Detect which cell encompasses the target text, then output its [x, y] center coordinate. 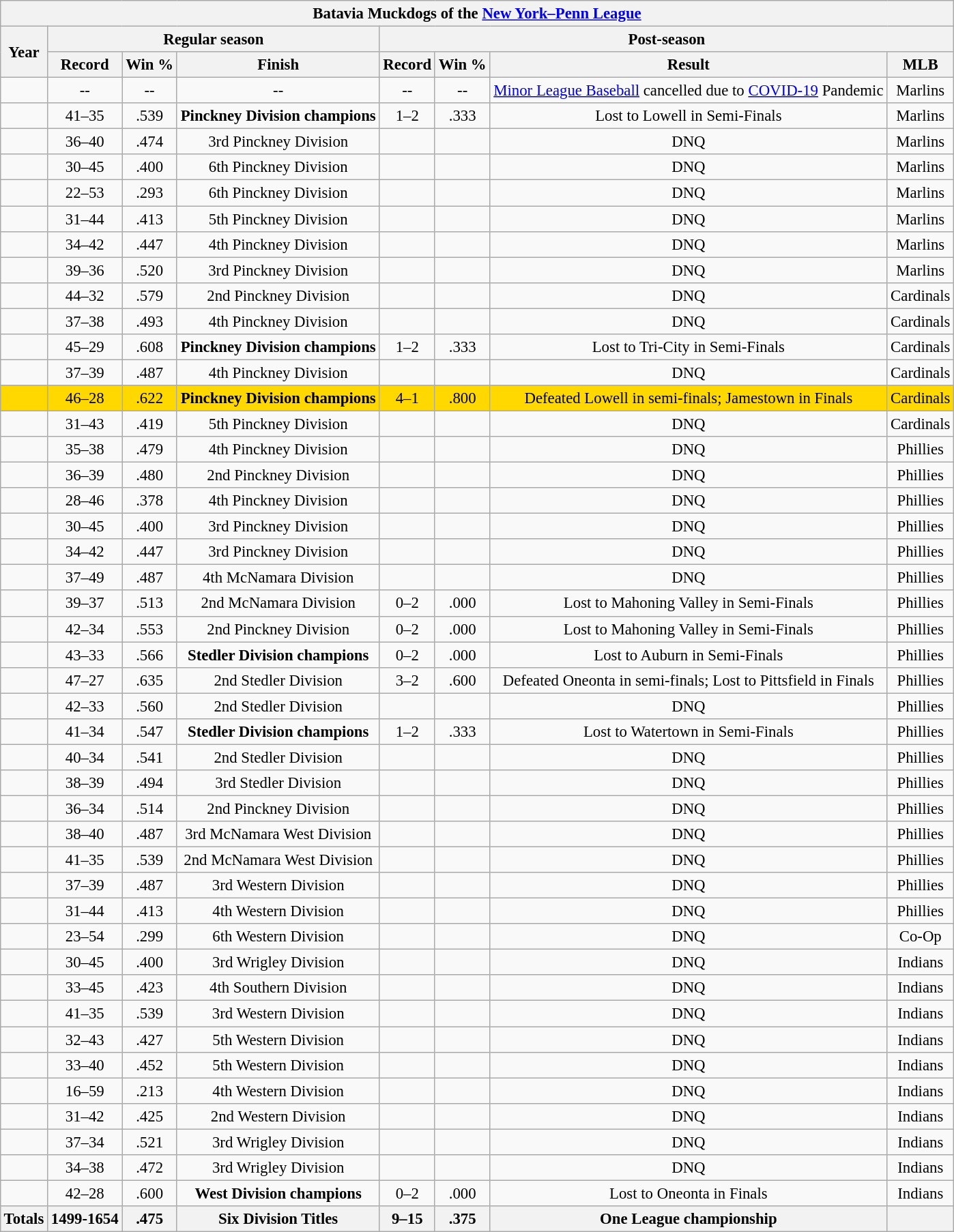
.579 [149, 295]
.480 [149, 475]
.493 [149, 321]
.475 [149, 1219]
.474 [149, 142]
West Division champions [278, 1193]
6th Western Division [278, 937]
.560 [149, 706]
36–34 [85, 808]
.213 [149, 1091]
.541 [149, 757]
Finish [278, 65]
41–34 [85, 732]
45–29 [85, 347]
.622 [149, 398]
32–43 [85, 1040]
.419 [149, 424]
37–34 [85, 1142]
.293 [149, 193]
Totals [23, 1219]
23–54 [85, 937]
.521 [149, 1142]
Lost to Watertown in Semi-Finals [689, 732]
Lost to Auburn in Semi-Finals [689, 655]
.375 [462, 1219]
MLB [921, 65]
36–39 [85, 475]
42–28 [85, 1193]
2nd McNamara Division [278, 604]
28–46 [85, 501]
2nd Western Division [278, 1116]
4th McNamara Division [278, 578]
40–34 [85, 757]
36–40 [85, 142]
22–53 [85, 193]
31–42 [85, 1116]
33–40 [85, 1065]
.423 [149, 988]
.635 [149, 680]
.452 [149, 1065]
.513 [149, 604]
38–40 [85, 834]
.479 [149, 450]
3–2 [407, 680]
4th Southern Division [278, 988]
Lost to Tri-City in Semi-Finals [689, 347]
.520 [149, 270]
Post-season [667, 40]
.427 [149, 1040]
46–28 [85, 398]
31–43 [85, 424]
33–45 [85, 988]
3rd McNamara West Division [278, 834]
37–38 [85, 321]
Six Division Titles [278, 1219]
39–36 [85, 270]
Defeated Oneonta in semi-finals; Lost to Pittsfield in Finals [689, 680]
.800 [462, 398]
.608 [149, 347]
Lost to Lowell in Semi-Finals [689, 116]
42–33 [85, 706]
42–34 [85, 629]
43–33 [85, 655]
.299 [149, 937]
3rd Stedler Division [278, 783]
16–59 [85, 1091]
.553 [149, 629]
Minor League Baseball cancelled due to COVID-19 Pandemic [689, 91]
.494 [149, 783]
One League championship [689, 1219]
.547 [149, 732]
34–38 [85, 1168]
39–37 [85, 604]
.566 [149, 655]
44–32 [85, 295]
Result [689, 65]
1499-1654 [85, 1219]
Regular season [214, 40]
.378 [149, 501]
Year [23, 52]
Defeated Lowell in semi-finals; Jamestown in Finals [689, 398]
35–38 [85, 450]
37–49 [85, 578]
Lost to Oneonta in Finals [689, 1193]
4–1 [407, 398]
.425 [149, 1116]
2nd McNamara West Division [278, 860]
.514 [149, 808]
9–15 [407, 1219]
.472 [149, 1168]
Batavia Muckdogs of the New York–Penn League [476, 14]
47–27 [85, 680]
38–39 [85, 783]
Co-Op [921, 937]
